From the cell containing the given text, extract its center point as (X, Y) coordinate. 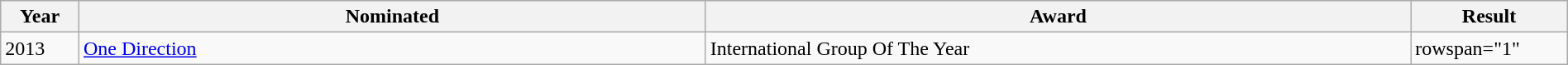
rowspan="1" (1489, 48)
Nominated (392, 17)
One Direction (392, 48)
Result (1489, 17)
2013 (40, 48)
Year (40, 17)
International Group Of The Year (1059, 48)
Award (1059, 17)
